Return [X, Y] of the center of cell containing provided text 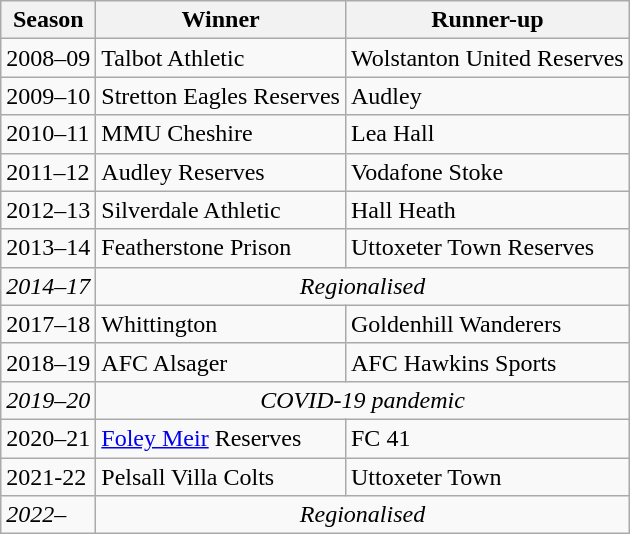
2019–20 [48, 400]
MMU Cheshire [221, 134]
2010–11 [48, 134]
2008–09 [48, 58]
2021-22 [48, 477]
2014–17 [48, 286]
AFC Alsager [221, 362]
2017–18 [48, 324]
Silverdale Athletic [221, 210]
2020–21 [48, 438]
Pelsall Villa Colts [221, 477]
Hall Heath [487, 210]
Lea Hall [487, 134]
Wolstanton United Reserves [487, 58]
2013–14 [48, 248]
Audley [487, 96]
Uttoxeter Town [487, 477]
Talbot Athletic [221, 58]
Goldenhill Wanderers [487, 324]
Runner-up [487, 20]
FC 41 [487, 438]
Stretton Eagles Reserves [221, 96]
Whittington [221, 324]
2018–19 [48, 362]
Audley Reserves [221, 172]
2022– [48, 515]
Foley Meir Reserves [221, 438]
Vodafone Stoke [487, 172]
2012–13 [48, 210]
AFC Hawkins Sports [487, 362]
Season [48, 20]
Uttoxeter Town Reserves [487, 248]
2011–12 [48, 172]
Winner [221, 20]
COVID-19 pandemic [362, 400]
Featherstone Prison [221, 248]
2009–10 [48, 96]
